Identify which cell holds the provided text, then report its [x, y] central coordinate. 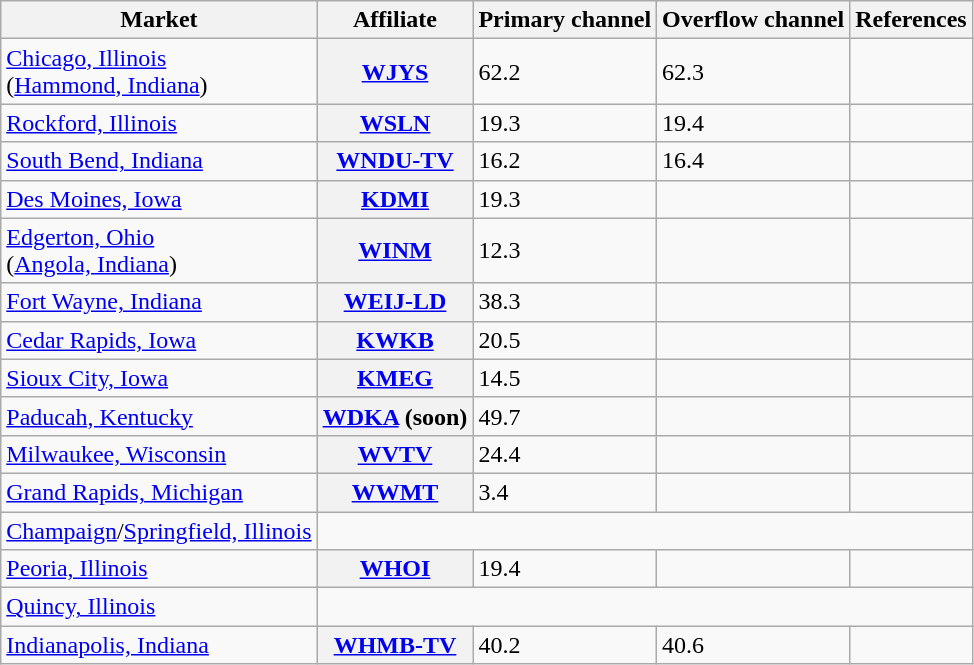
Peoria, Illinois [159, 569]
WJYS [395, 72]
Champaign/Springfield, Illinois [159, 531]
KDMI [395, 199]
24.4 [565, 454]
20.5 [565, 340]
Sioux City, Iowa [159, 378]
Edgerton, Ohio(Angola, Indiana) [159, 250]
62.2 [565, 72]
40.6 [754, 645]
62.3 [754, 72]
WEIJ-LD [395, 302]
WSLN [395, 123]
WWMT [395, 492]
Cedar Rapids, Iowa [159, 340]
WNDU-TV [395, 161]
Rockford, Illinois [159, 123]
Quincy, Illinois [159, 607]
49.7 [565, 416]
South Bend, Indiana [159, 161]
WVTV [395, 454]
Milwaukee, Wisconsin [159, 454]
Indianapolis, Indiana [159, 645]
12.3 [565, 250]
3.4 [565, 492]
Overflow channel [754, 20]
KMEG [395, 378]
Primary channel [565, 20]
16.4 [754, 161]
Paducah, Kentucky [159, 416]
Affiliate [395, 20]
WHOI [395, 569]
WINM [395, 250]
WHMB-TV [395, 645]
Des Moines, Iowa [159, 199]
References [912, 20]
40.2 [565, 645]
Chicago, Illinois(Hammond, Indiana) [159, 72]
Fort Wayne, Indiana [159, 302]
Grand Rapids, Michigan [159, 492]
16.2 [565, 161]
WDKA (soon) [395, 416]
38.3 [565, 302]
Market [159, 20]
KWKB [395, 340]
14.5 [565, 378]
